Pinpoint the cell where the given text exists, returning its (X, Y) midpoint coordinate. 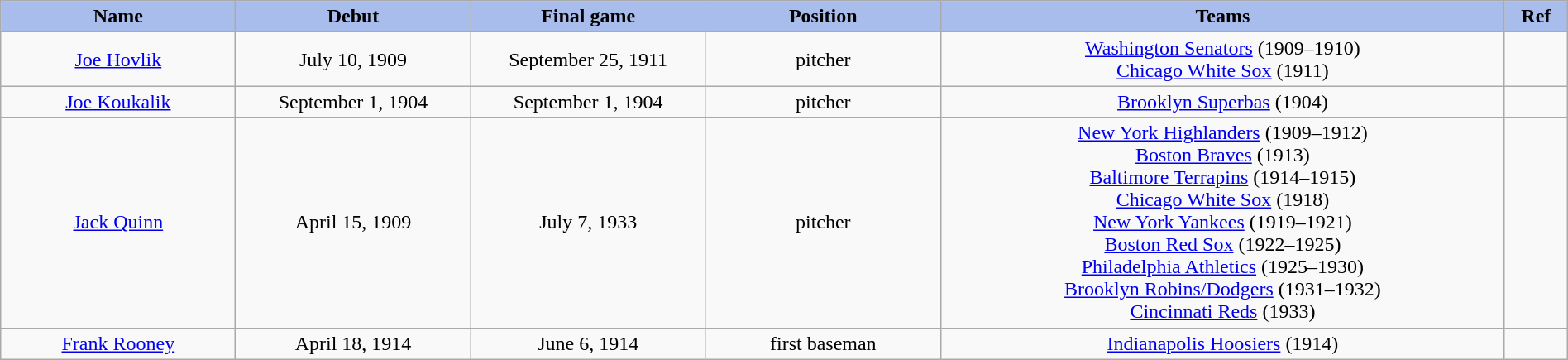
Name (118, 17)
Debut (353, 17)
first baseman (823, 343)
April 15, 1909 (353, 223)
Ref (1536, 17)
June 6, 1914 (588, 343)
Washington Senators (1909–1910)Chicago White Sox (1911) (1222, 60)
Joe Hovlik (118, 60)
Brooklyn Superbas (1904) (1222, 102)
April 18, 1914 (353, 343)
Joe Koukalik (118, 102)
September 25, 1911 (588, 60)
July 10, 1909 (353, 60)
Indianapolis Hoosiers (1914) (1222, 343)
Frank Rooney (118, 343)
Final game (588, 17)
Jack Quinn (118, 223)
Position (823, 17)
July 7, 1933 (588, 223)
Teams (1222, 17)
